Locate the cell with the specified text and output its [X, Y] center coordinate. 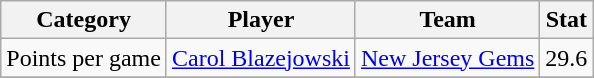
Carol Blazejowski [260, 58]
New Jersey Gems [447, 58]
Points per game [84, 58]
Stat [566, 20]
Category [84, 20]
29.6 [566, 58]
Team [447, 20]
Player [260, 20]
